For the text-containing cell, return its midpoint in (x, y) coordinate format. 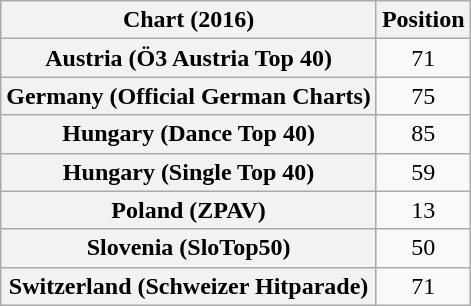
Position (423, 20)
Slovenia (SloTop50) (189, 248)
Switzerland (Schweizer Hitparade) (189, 286)
Hungary (Single Top 40) (189, 172)
13 (423, 210)
85 (423, 134)
59 (423, 172)
Poland (ZPAV) (189, 210)
Austria (Ö3 Austria Top 40) (189, 58)
Germany (Official German Charts) (189, 96)
50 (423, 248)
Hungary (Dance Top 40) (189, 134)
75 (423, 96)
Chart (2016) (189, 20)
